From the cell containing the given text, extract its center point as (X, Y) coordinate. 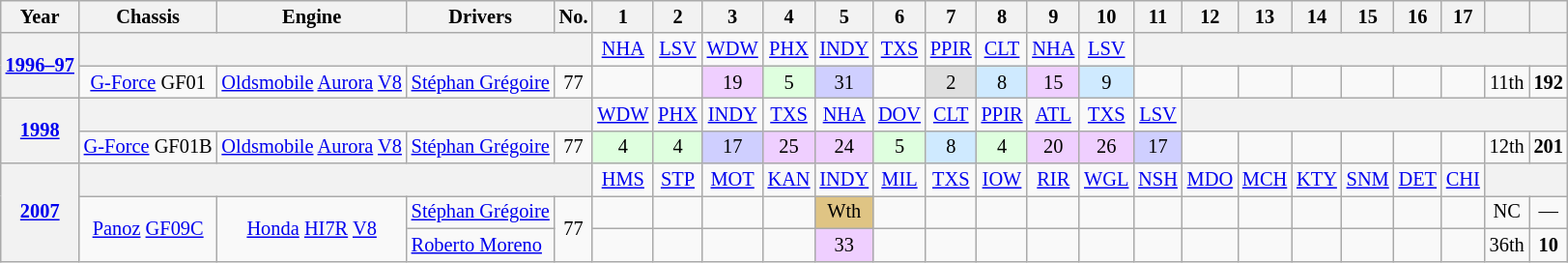
1998 (41, 130)
12 (1210, 16)
6 (899, 16)
24 (844, 147)
SNM (1368, 180)
MOT (732, 180)
DET (1418, 180)
20 (1053, 147)
G-Force GF01B (149, 147)
Wth (844, 212)
STP (677, 180)
36th (1507, 245)
31 (844, 82)
NC (1507, 212)
7 (951, 16)
Chassis (149, 16)
G-Force GF01 (149, 82)
3 (732, 16)
MCH (1265, 180)
NSH (1157, 180)
13 (1265, 16)
DOV (899, 114)
CHI (1463, 180)
MDO (1210, 180)
26 (1106, 147)
KTY (1317, 180)
11th (1507, 82)
19 (732, 82)
12th (1507, 147)
MIL (899, 180)
RIR (1053, 180)
201 (1549, 147)
1996–97 (41, 66)
Engine (312, 16)
Drivers (481, 16)
ATL (1053, 114)
33 (844, 245)
16 (1418, 16)
1 (622, 16)
Roberto Moreno (481, 245)
192 (1549, 82)
11 (1157, 16)
25 (789, 147)
14 (1317, 16)
Honda HI7R V8 (312, 228)
HMS (622, 180)
KAN (789, 180)
Year (41, 16)
IOW (1003, 180)
Panoz GF09C (149, 228)
WGL (1106, 180)
— (1549, 212)
2007 (41, 213)
No. (574, 16)
